Detect which cell encompasses the target text, then output its (x, y) center coordinate. 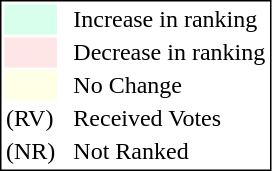
Received Votes (170, 119)
(RV) (30, 119)
No Change (170, 85)
Not Ranked (170, 151)
Increase in ranking (170, 19)
(NR) (30, 151)
Decrease in ranking (170, 53)
